Search for the cell housing the specified text and yield its [x, y] center coordinate. 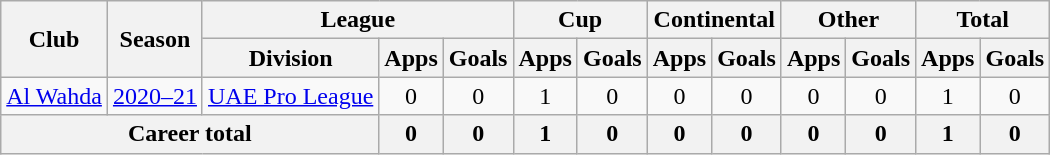
Total [983, 20]
Al Wahda [54, 96]
League [358, 20]
2020–21 [154, 96]
Cup [580, 20]
Other [848, 20]
UAE Pro League [290, 96]
Continental [714, 20]
Career total [190, 134]
Season [154, 39]
Club [54, 39]
Division [290, 58]
